Return [x, y] of the center of cell containing provided text 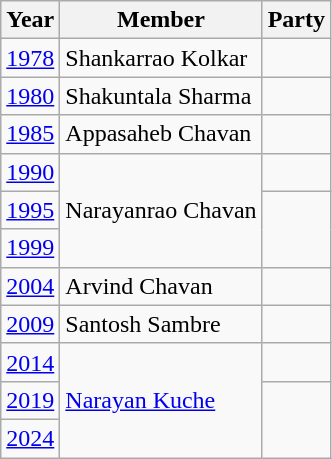
2014 [30, 362]
Shankarrao Kolkar [161, 58]
2009 [30, 324]
Member [161, 20]
Party [296, 20]
2019 [30, 400]
1995 [30, 210]
Narayanrao Chavan [161, 210]
1999 [30, 248]
2024 [30, 438]
1980 [30, 96]
1990 [30, 172]
Santosh Sambre [161, 324]
Narayan Kuche [161, 400]
1978 [30, 58]
2004 [30, 286]
Arvind Chavan [161, 286]
Appasaheb Chavan [161, 134]
Year [30, 20]
Shakuntala Sharma [161, 96]
1985 [30, 134]
